Locate the cell with the specified text and output its (x, y) center coordinate. 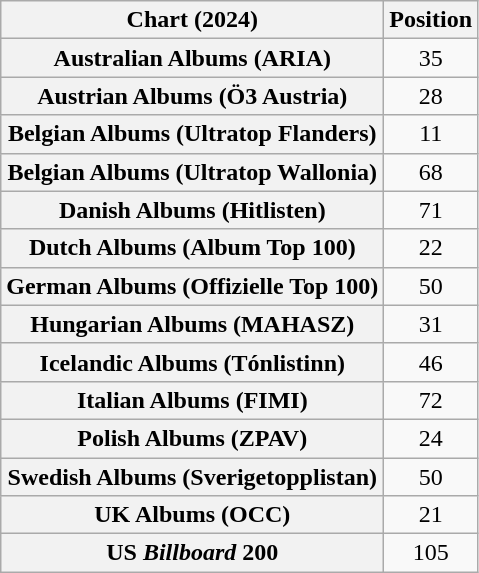
Danish Albums (Hitlisten) (192, 210)
Italian Albums (FIMI) (192, 400)
Dutch Albums (Album Top 100) (192, 248)
Hungarian Albums (MAHASZ) (192, 324)
46 (431, 362)
22 (431, 248)
35 (431, 58)
68 (431, 172)
Icelandic Albums (Tónlistinn) (192, 362)
Austrian Albums (Ö3 Austria) (192, 96)
31 (431, 324)
71 (431, 210)
11 (431, 134)
Belgian Albums (Ultratop Flanders) (192, 134)
28 (431, 96)
UK Albums (OCC) (192, 515)
Position (431, 20)
Polish Albums (ZPAV) (192, 438)
21 (431, 515)
Chart (2024) (192, 20)
105 (431, 553)
Swedish Albums (Sverigetopplistan) (192, 477)
German Albums (Offizielle Top 100) (192, 286)
72 (431, 400)
Belgian Albums (Ultratop Wallonia) (192, 172)
Australian Albums (ARIA) (192, 58)
US Billboard 200 (192, 553)
24 (431, 438)
